Locate the cell with the specified text and output its (X, Y) center coordinate. 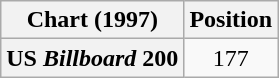
Position (231, 20)
US Billboard 200 (92, 58)
Chart (1997) (92, 20)
177 (231, 58)
